Locate the cell with the specified text and output its (x, y) center coordinate. 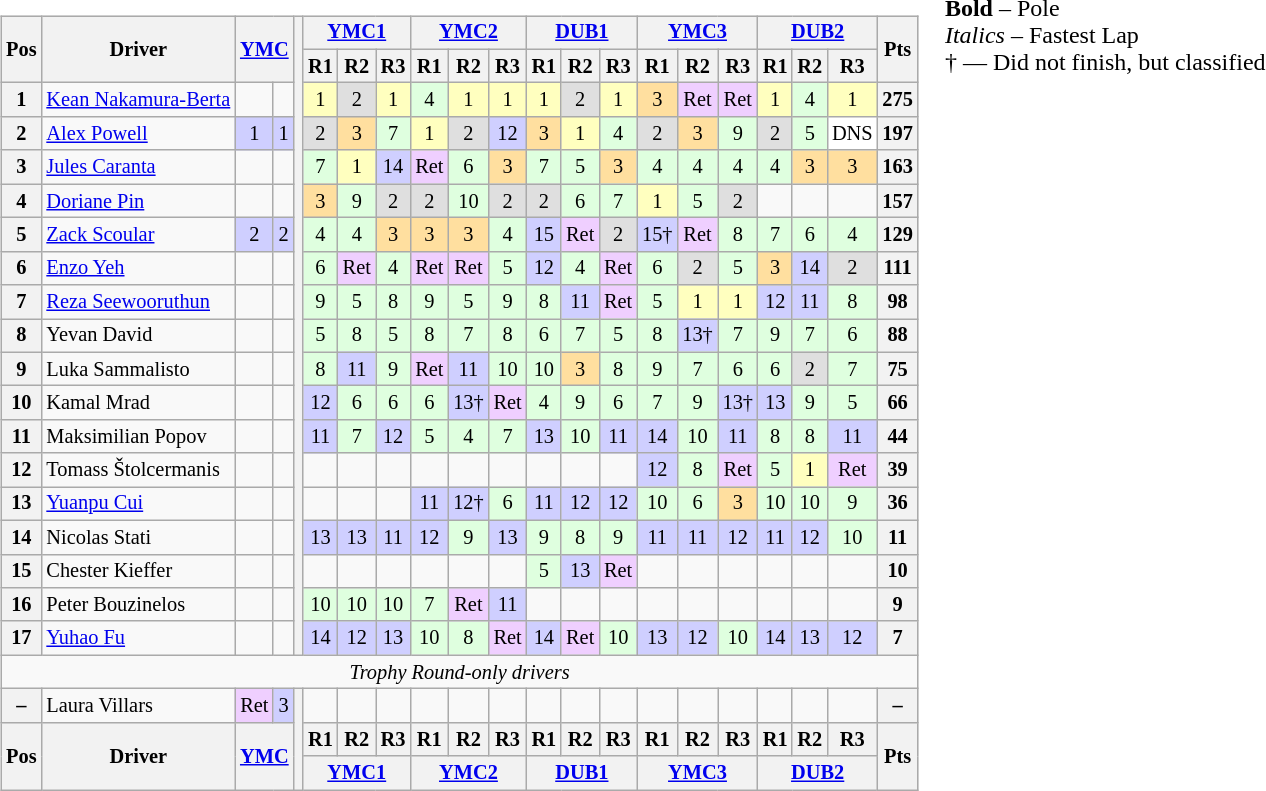
Laura Villars (138, 706)
Zack Scoular (138, 235)
16 (21, 605)
Maksimilian Popov (138, 437)
Yuhao Fu (138, 638)
66 (898, 403)
Kean Nakamura-Berta (138, 100)
39 (898, 470)
44 (898, 437)
129 (898, 235)
75 (898, 369)
163 (898, 167)
Yevan David (138, 336)
Kamal Mrad (138, 403)
DNS (852, 134)
98 (898, 302)
Reza Seewooruthun (138, 302)
197 (898, 134)
157 (898, 201)
88 (898, 336)
111 (898, 268)
Alex Powell (138, 134)
Nicolas Stati (138, 537)
Jules Caranta (138, 167)
Luka Sammalisto (138, 369)
Peter Bouzinelos (138, 605)
12† (468, 504)
Yuanpu Cui (138, 504)
275 (898, 100)
Doriane Pin (138, 201)
17 (21, 638)
15† (657, 235)
36 (898, 504)
Chester Kieffer (138, 571)
Tomass Štolcermanis (138, 470)
Trophy Round-only drivers (459, 672)
Enzo Yeh (138, 268)
